Locate the cell with the specified text and output its (x, y) center coordinate. 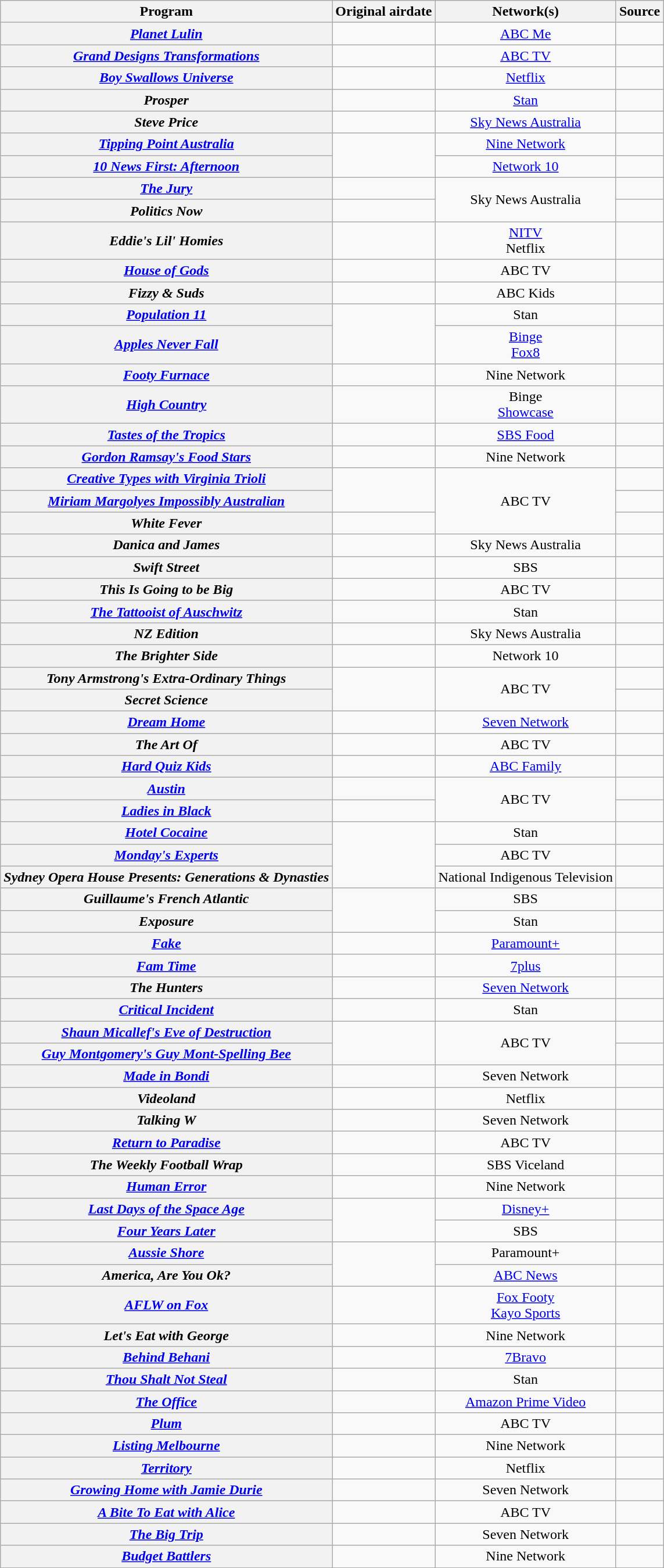
7Bravo (526, 1357)
The Big Trip (166, 1534)
Shaun Micallef's Eve of Destruction (166, 1032)
Territory (166, 1468)
ABC Family (526, 767)
ABC Me (526, 34)
Sydney Opera House Presents: Generations & Dynasties (166, 877)
SBS Viceland (526, 1165)
Footy Furnace (166, 375)
Talking W (166, 1120)
Guy Montgomery's Guy Mont-Spelling Bee (166, 1054)
Thou Shalt Not Steal (166, 1379)
Original airdate (383, 12)
NITVNetflix (526, 241)
Ladies in Black (166, 811)
ABC News (526, 1275)
Four Years Later (166, 1231)
Network(s) (526, 12)
NZ Edition (166, 633)
The Office (166, 1401)
ABC Kids (526, 292)
High Country (166, 404)
Listing Melbourne (166, 1446)
Human Error (166, 1187)
Prosper (166, 100)
Budget Battlers (166, 1556)
The Art Of (166, 744)
Plum (166, 1424)
Planet Lulin (166, 34)
Eddie's Lil' Homies (166, 241)
Hotel Cocaine (166, 833)
Secret Science (166, 700)
The Jury (166, 188)
10 News First: Afternoon (166, 166)
Source (639, 12)
Fake (166, 943)
Danica and James (166, 545)
Behind Behani (166, 1357)
7plus (526, 965)
AFLW on Fox (166, 1305)
The Tattooist of Auschwitz (166, 611)
Hard Quiz Kids (166, 767)
Swift Street (166, 567)
Growing Home with Jamie Durie (166, 1490)
Tony Armstrong's Extra-Ordinary Things (166, 678)
Fam Time (166, 965)
White Fever (166, 523)
Dream Home (166, 722)
BingeShowcase (526, 404)
Apples Never Fall (166, 345)
Steve Price (166, 122)
Monday's Experts (166, 855)
Made in Bondi (166, 1076)
Aussie Shore (166, 1253)
Gordon Ramsay's Food Stars (166, 457)
Let's Eat with George (166, 1335)
Miriam Margolyes Impossibly Australian (166, 501)
Amazon Prime Video (526, 1401)
SBS Food (526, 435)
Politics Now (166, 210)
Grand Designs Transformations (166, 56)
Critical Incident (166, 1009)
Exposure (166, 921)
The Hunters (166, 987)
BingeFox8 (526, 345)
Fox FootyKayo Sports (526, 1305)
House of Gods (166, 270)
Creative Types with Virginia Trioli (166, 479)
Tastes of the Tropics (166, 435)
The Brighter Side (166, 656)
Disney+ (526, 1209)
America, Are You Ok? (166, 1275)
Population 11 (166, 315)
National Indigenous Television (526, 877)
Boy Swallows Universe (166, 78)
Guillaume's French Atlantic (166, 899)
Fizzy & Suds (166, 292)
A Bite To Eat with Alice (166, 1512)
Videoland (166, 1098)
Tipping Point Australia (166, 144)
Austin (166, 789)
Program (166, 12)
The Weekly Football Wrap (166, 1165)
Return to Paradise (166, 1143)
Last Days of the Space Age (166, 1209)
This Is Going to be Big (166, 589)
